For the text-containing cell, return its midpoint in [X, Y] coordinate format. 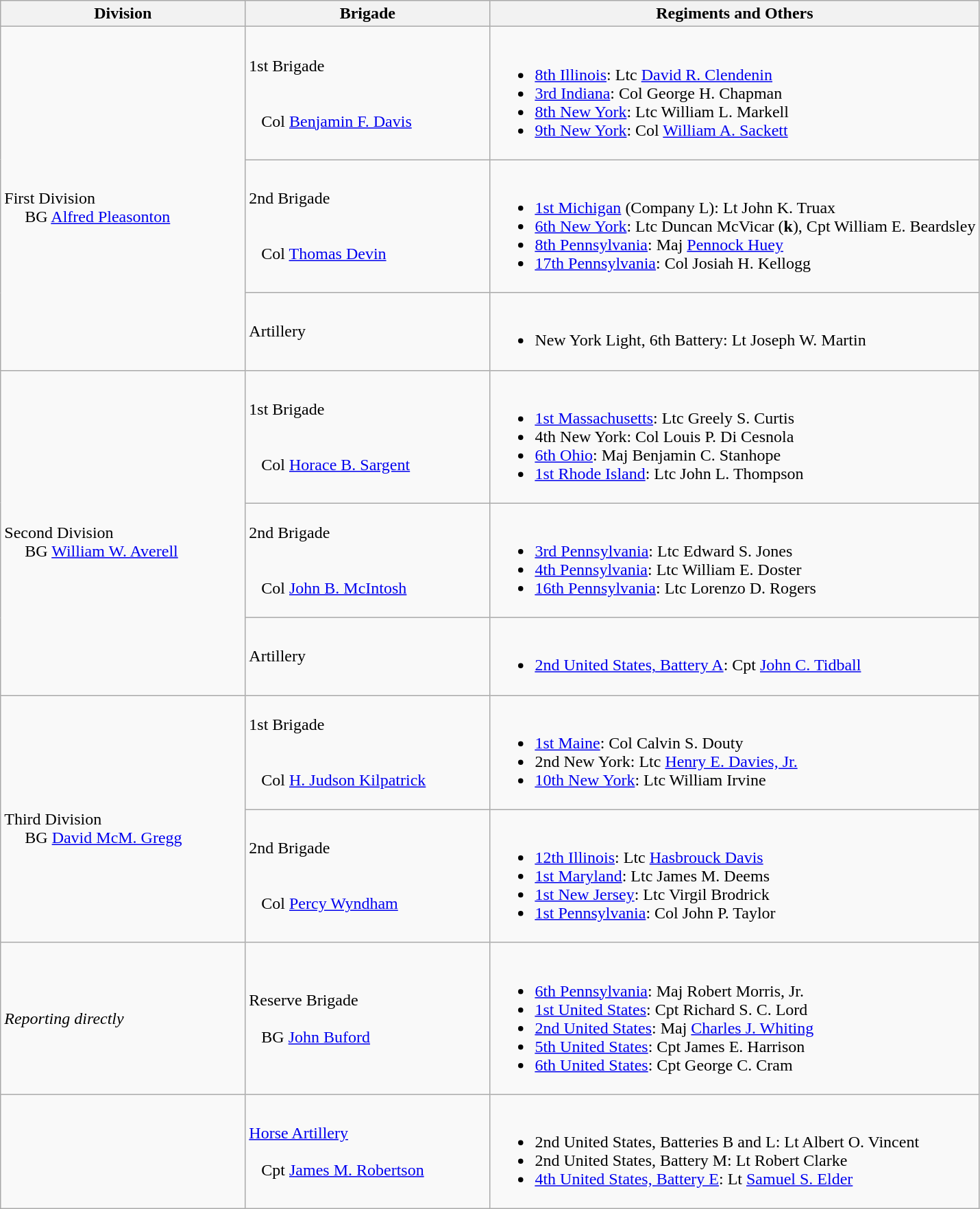
12th Illinois: Ltc Hasbrouck Davis1st Maryland: Ltc James M. Deems1st New Jersey: Ltc Virgil Brodrick1st Pennsylvania: Col John P. Taylor [735, 876]
Third Division BG David McM. Gregg [123, 818]
2nd Brigade Col Percy Wyndham [367, 876]
First Division BG Alfred Pleasonton [123, 199]
Division [123, 14]
Horse Artillery Cpt James M. Robertson [367, 1151]
2nd Brigade Col John B. McIntosh [367, 561]
2nd United States, Battery A: Cpt John C. Tidball [735, 657]
1st Massachusetts: Ltc Greely S. Curtis4th New York: Col Louis P. Di Cesnola6th Ohio: Maj Benjamin C. Stanhope1st Rhode Island: Ltc John L. Thompson [735, 437]
New York Light, 6th Battery: Lt Joseph W. Martin [735, 332]
1st Brigade Col H. Judson Kilpatrick [367, 753]
1st Brigade Col Horace B. Sargent [367, 437]
3rd Pennsylvania: Ltc Edward S. Jones4th Pennsylvania: Ltc William E. Doster16th Pennsylvania: Ltc Lorenzo D. Rogers [735, 561]
Reporting directly [123, 1018]
Brigade [367, 14]
Regiments and Others [735, 14]
8th Illinois: Ltc David R. Clendenin3rd Indiana: Col George H. Chapman8th New York: Ltc William L. Markell9th New York: Col William A. Sackett [735, 93]
1st Maine: Col Calvin S. Douty2nd New York: Ltc Henry E. Davies, Jr.10th New York: Ltc William Irvine [735, 753]
Reserve Brigade BG John Buford [367, 1018]
1st Brigade Col Benjamin F. Davis [367, 93]
Second Division BG William W. Averell [123, 533]
2nd Brigade Col Thomas Devin [367, 226]
